Search for the cell housing the specified text and yield its (x, y) center coordinate. 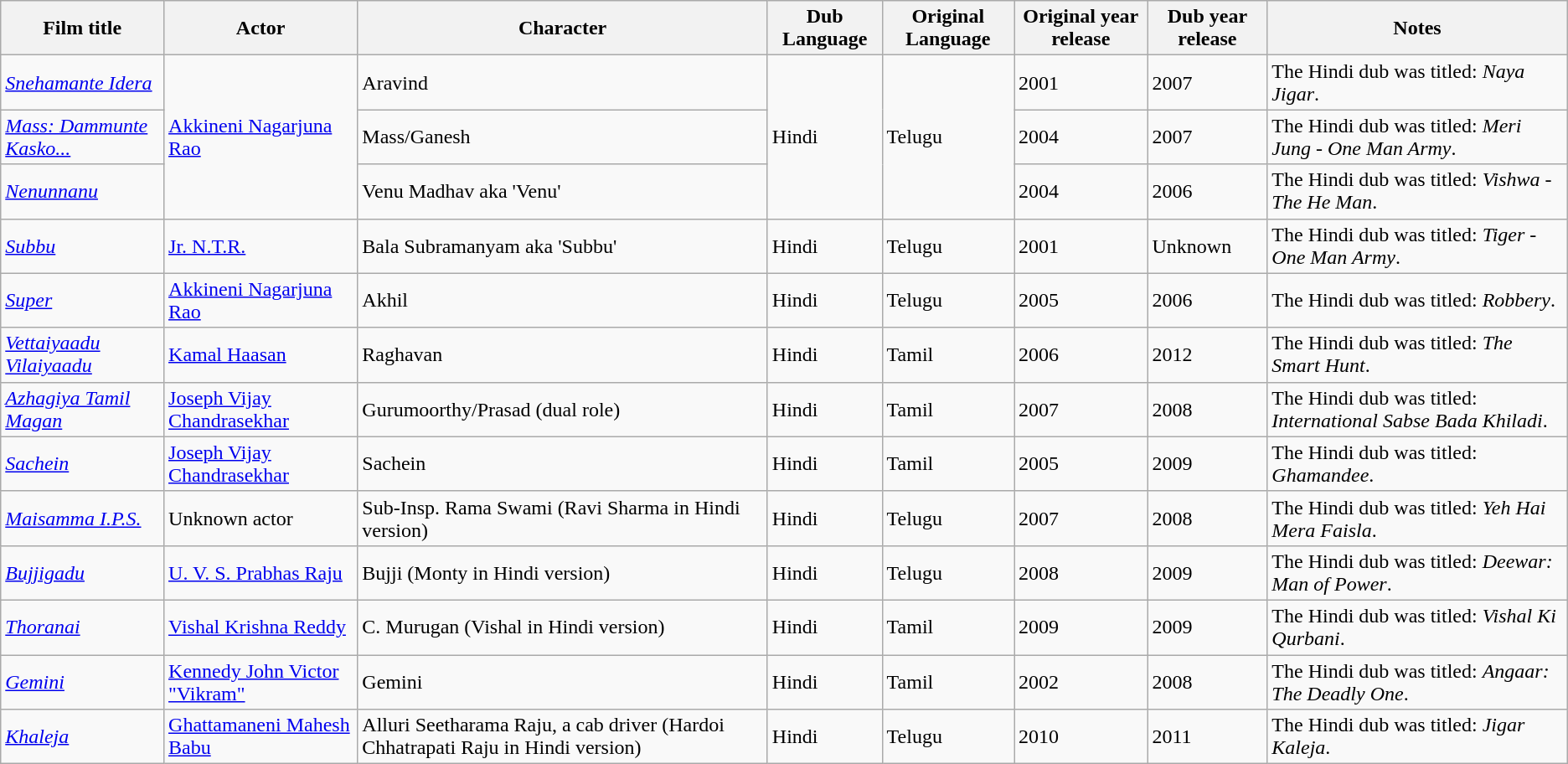
Kamal Haasan (261, 355)
Unknown actor (261, 518)
The Hindi dub was titled: Tiger - One Man Army. (1417, 246)
Bujji (Monty in Hindi version) (563, 573)
Mass/Ganesh (563, 137)
Mass: Dammunte Kasko... (82, 137)
The Hindi dub was titled: Vishwa - The He Man. (1417, 191)
Bujjigadu (82, 573)
The Hindi dub was titled: Vishal Ki Qurbani. (1417, 627)
Khaleja (82, 737)
Vettaiyaadu Vilaiyaadu (82, 355)
Original year release (1081, 28)
Sub-Insp. Rama Swami (Ravi Sharma in Hindi version) (563, 518)
U. V. S. Prabhas Raju (261, 573)
Akhil (563, 300)
2011 (1208, 737)
Jr. N.T.R. (261, 246)
Actor (261, 28)
Snehamante Idera (82, 82)
Kennedy John Victor "Vikram" (261, 682)
Bala Subramanyam aka 'Subbu' (563, 246)
The Hindi dub was titled: International Sabse Bada Khiladi. (1417, 409)
The Hindi dub was titled: Ghamandee. (1417, 464)
The Hindi dub was titled: Deewar: Man of Power. (1417, 573)
Nenunnanu (82, 191)
The Hindi dub was titled: Robbery. (1417, 300)
Original Language (948, 28)
The Hindi dub was titled: Angaar: The Deadly One. (1417, 682)
The Hindi dub was titled: Naya Jigar. (1417, 82)
Character (563, 28)
Raghavan (563, 355)
Venu Madhav aka 'Venu' (563, 191)
Aravind (563, 82)
Super (82, 300)
Film title (82, 28)
Vishal Krishna Reddy (261, 627)
The Hindi dub was titled: Yeh Hai Mera Faisla. (1417, 518)
Subbu (82, 246)
Dub Language (824, 28)
Alluri Seetharama Raju, a cab driver (Hardoi Chhatrapati Raju in Hindi version) (563, 737)
C. Murugan (Vishal in Hindi version) (563, 627)
Unknown (1208, 246)
Gurumoorthy/Prasad (dual role) (563, 409)
The Hindi dub was titled: The Smart Hunt. (1417, 355)
The Hindi dub was titled: Jigar Kaleja. (1417, 737)
Dub year release (1208, 28)
The Hindi dub was titled: Meri Jung - One Man Army. (1417, 137)
Azhagiya Tamil Magan (82, 409)
Maisamma I.P.S. (82, 518)
Notes (1417, 28)
2012 (1208, 355)
2010 (1081, 737)
Thoranai (82, 627)
2002 (1081, 682)
Ghattamaneni Mahesh Babu (261, 737)
